Detect which cell encompasses the target text, then output its (X, Y) center coordinate. 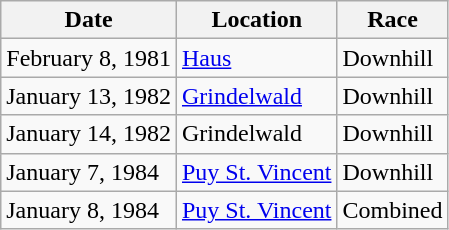
Date (89, 20)
January 13, 1982 (89, 96)
January 8, 1984 (89, 210)
Race (392, 20)
Combined (392, 210)
Location (256, 20)
January 7, 1984 (89, 172)
February 8, 1981 (89, 58)
January 14, 1982 (89, 134)
Haus (256, 58)
